Scan for the cell matching the given text and deliver its (X, Y) coordinate at center. 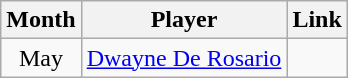
Dwayne De Rosario (184, 58)
Player (184, 20)
Month (41, 20)
Link (317, 20)
May (41, 58)
